Return (X, Y) of the center of cell containing provided text 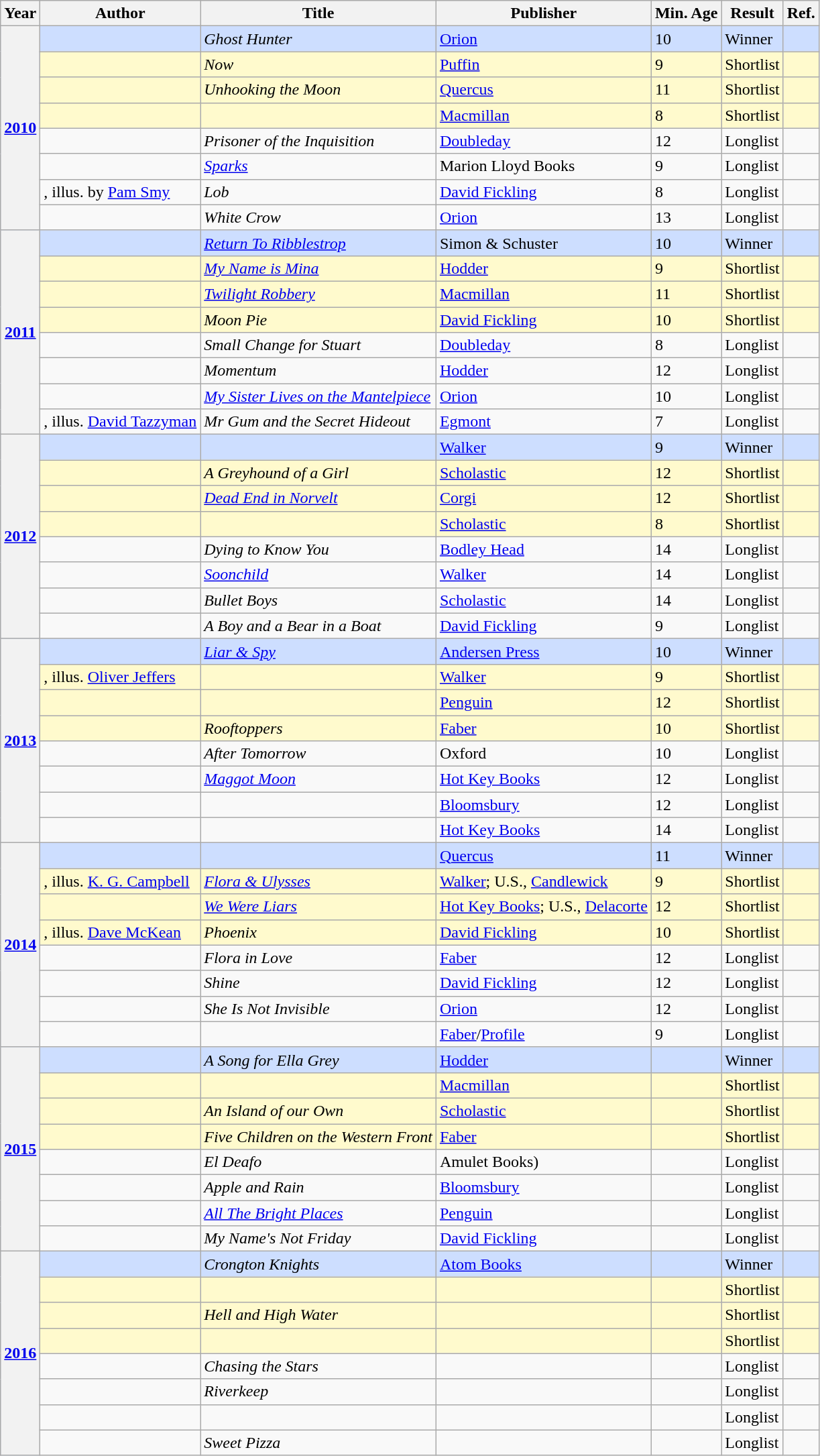
Momentum (318, 371)
She Is Not Invisible (318, 1009)
Bullet Boys (318, 600)
Twilight Robbery (318, 294)
My Name is Mina (318, 268)
Shine (318, 983)
Atom Books (543, 1264)
My Name's Not Friday (318, 1239)
Riverkeep (318, 1392)
Phoenix (318, 932)
After Tomorrow (318, 754)
13 (686, 217)
Mr Gum and the Secret Hideout (318, 422)
Five Children on the Western Front (318, 1137)
Sweet Pizza (318, 1443)
Publisher (543, 13)
Bodley Head (543, 549)
, illus. David Tazzyman (121, 422)
Flora & Ulysses (318, 881)
Min. Age (686, 13)
Crongton Knights (318, 1264)
Andersen Press (543, 651)
Oxford (543, 754)
Sparks (318, 166)
Soonchild (318, 575)
Unhooking the Moon (318, 90)
2016 (20, 1353)
2010 (20, 128)
Now (318, 64)
Return To Ribblestrop (318, 243)
Maggot Moon (318, 779)
Dying to Know You (318, 549)
Title (318, 13)
2015 (20, 1149)
Dead End in Norvelt (318, 498)
Liar & Spy (318, 651)
All The Bright Places (318, 1213)
Chasing the Stars (318, 1366)
Marion Lloyd Books (543, 166)
Small Change for Stuart (318, 345)
Simon & Schuster (543, 243)
, illus. Dave McKean (121, 932)
My Sister Lives on the Mantelpiece (318, 396)
, illus. Oliver Jeffers (121, 677)
Rooftoppers (318, 728)
Amulet Books) (543, 1162)
El Deafo (318, 1162)
Prisoner of the Inquisition (318, 141)
Ref. (801, 13)
White Crow (318, 217)
2011 (20, 332)
Faber/Profile (543, 1034)
Puffin (543, 64)
Year (20, 13)
We Were Liars (318, 907)
A Song for Ella Grey (318, 1060)
2012 (20, 537)
2013 (20, 740)
, illus. by Pam Smy (121, 192)
Lob (318, 192)
, illus. K. G. Campbell (121, 881)
A Greyhound of a Girl (318, 473)
Apple and Rain (318, 1188)
Corgi (543, 498)
Moon Pie (318, 320)
Egmont (543, 422)
Author (121, 13)
Hot Key Books; U.S., Delacorte (543, 907)
Walker; U.S., Candlewick (543, 881)
Hell and High Water (318, 1315)
Ghost Hunter (318, 39)
7 (686, 422)
Result (752, 13)
An Island of our Own (318, 1111)
Flora in Love (318, 958)
2014 (20, 945)
A Boy and a Bear in a Boat (318, 626)
